For the text-containing cell, return its midpoint in (x, y) coordinate format. 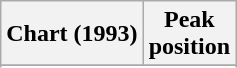
Peakposition (189, 34)
Chart (1993) (72, 34)
